Locate the cell with the specified text and output its [x, y] center coordinate. 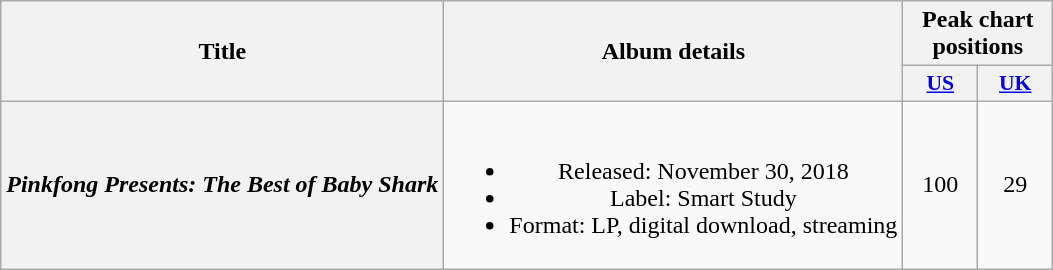
Pinkfong Presents: The Best of Baby Shark [222, 184]
Title [222, 52]
Album details [674, 52]
UK [1016, 84]
100 [940, 184]
US [940, 84]
Peak chart positions [978, 34]
29 [1016, 184]
Released: November 30, 2018Label: Smart StudyFormat: LP, digital download, streaming [674, 184]
